Scan for the cell matching the given text and deliver its [x, y] coordinate at center. 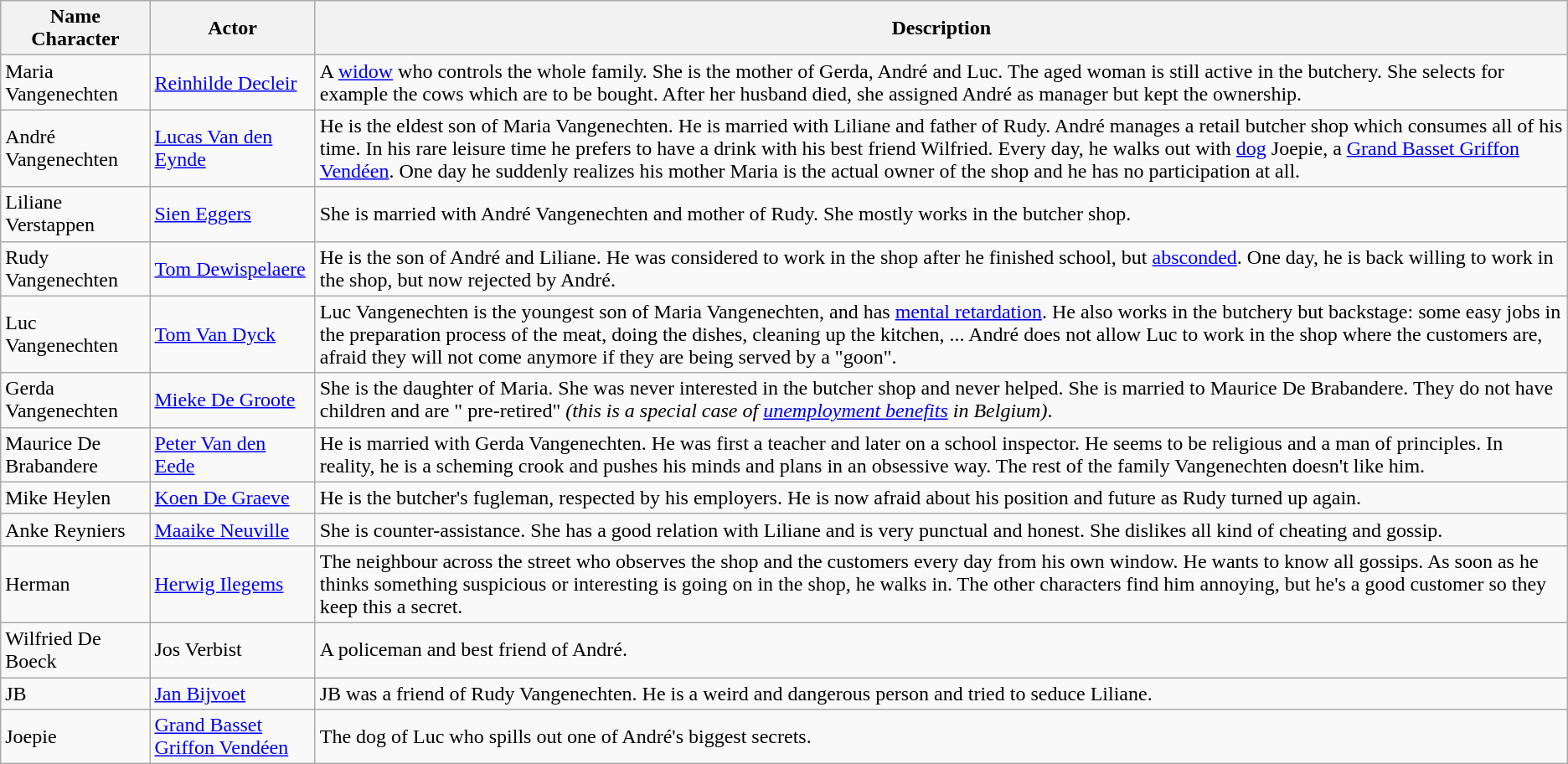
She is counter-assistance. She has a good relation with Liliane and is very punctual and honest. She dislikes all kind of cheating and gossip. [941, 529]
Mieke De Groote [233, 400]
Herwig Ilegems [233, 584]
Rudy Vangenechten [75, 268]
Luc Vangenechten [75, 334]
Wilfried De Boeck [75, 650]
Anke Reyniers [75, 529]
JB [75, 693]
The dog of Luc who spills out one of André's biggest secrets. [941, 737]
Liliane Verstappen [75, 214]
Maria Vangenechten [75, 82]
Mike Heylen [75, 498]
Reinhilde Decleir [233, 82]
Actor [233, 28]
Gerda Vangenechten [75, 400]
Koen De Graeve [233, 498]
He is the butcher's fugleman, respected by his employers. He is now afraid about his position and future as Rudy turned up again. [941, 498]
Maaike Neuville [233, 529]
Lucas Van den Eynde [233, 148]
Name Character [75, 28]
Description [941, 28]
Maurice De Brabandere [75, 454]
Grand Basset Griffon Vendéen [233, 737]
Joepie [75, 737]
Peter Van den Eede [233, 454]
A policeman and best friend of André. [941, 650]
Jos Verbist [233, 650]
Sien Eggers [233, 214]
Herman [75, 584]
Jan Bijvoet [233, 693]
André Vangenechten [75, 148]
Tom Dewispelaere [233, 268]
Tom Van Dyck [233, 334]
JB was a friend of Rudy Vangenechten. He is a weird and dangerous person and tried to seduce Liliane. [941, 693]
She is married with André Vangenechten and mother of Rudy. She mostly works in the butcher shop. [941, 214]
